Pinpoint the cell where the given text exists, returning its [x, y] midpoint coordinate. 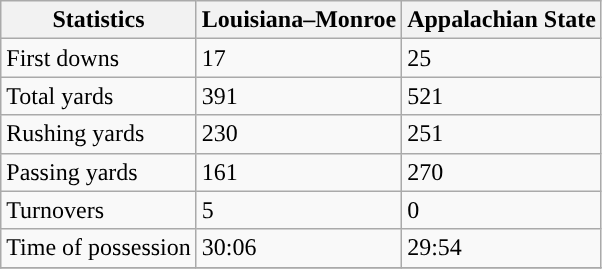
Statistics [99, 20]
Appalachian State [502, 20]
251 [502, 134]
First downs [99, 58]
230 [298, 134]
30:06 [298, 248]
0 [502, 210]
521 [502, 96]
Louisiana–Monroe [298, 20]
Passing yards [99, 172]
17 [298, 58]
29:54 [502, 248]
25 [502, 58]
270 [502, 172]
Total yards [99, 96]
391 [298, 96]
Turnovers [99, 210]
5 [298, 210]
Time of possession [99, 248]
161 [298, 172]
Rushing yards [99, 134]
